Pinpoint the cell where the given text exists, returning its (x, y) midpoint coordinate. 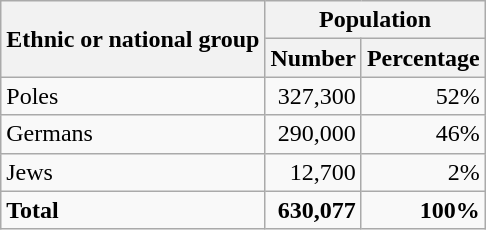
52% (423, 96)
290,000 (313, 134)
Percentage (423, 58)
Germans (133, 134)
327,300 (313, 96)
Ethnic or national group (133, 39)
630,077 (313, 210)
46% (423, 134)
Population (375, 20)
100% (423, 210)
Jews (133, 172)
Number (313, 58)
12,700 (313, 172)
Total (133, 210)
2% (423, 172)
Poles (133, 96)
